From the cell containing the given text, extract its center point as (x, y) coordinate. 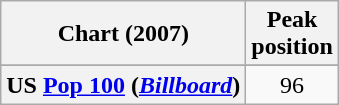
Chart (2007) (124, 34)
Peakposition (292, 34)
96 (292, 85)
US Pop 100 (Billboard) (124, 85)
